Identify which cell holds the provided text, then report its [x, y] central coordinate. 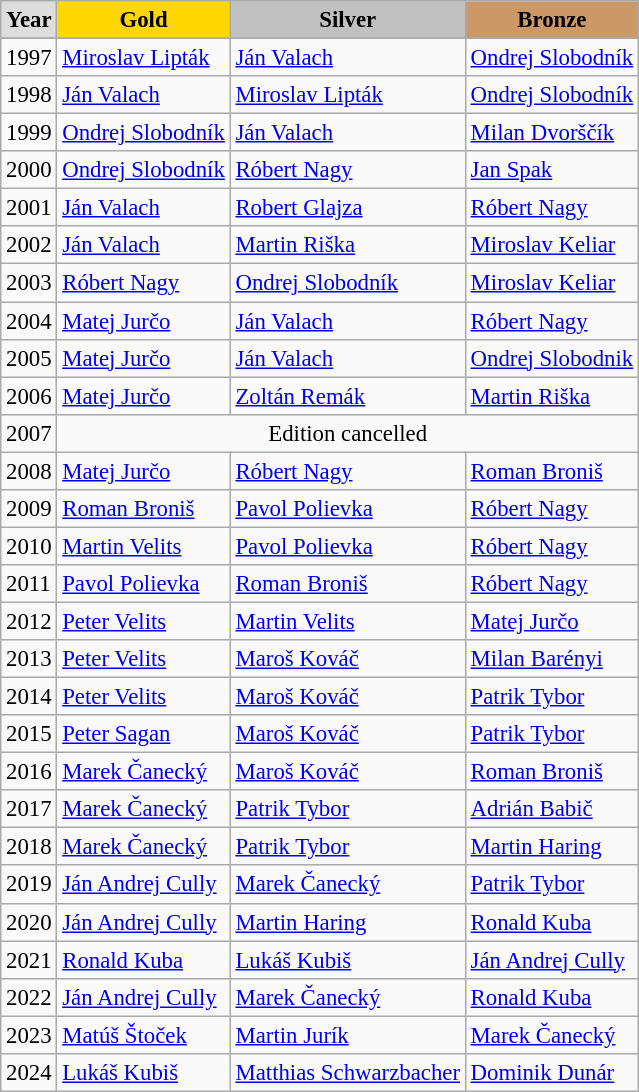
2001 [29, 208]
2013 [29, 659]
1998 [29, 95]
2019 [29, 885]
1999 [29, 133]
2005 [29, 358]
2010 [29, 546]
2014 [29, 697]
2016 [29, 772]
2008 [29, 471]
2022 [29, 997]
Silver [348, 20]
2000 [29, 170]
2003 [29, 283]
2024 [29, 1073]
Matthias Schwarzbacher [348, 1073]
Robert Glajza [348, 208]
1997 [29, 58]
Milan Barényi [552, 659]
Milan Dvorščík [552, 133]
Bronze [552, 20]
Martin Jurík [348, 1035]
Adrián Babič [552, 809]
Dominik Dunár [552, 1073]
Peter Sagan [144, 734]
2011 [29, 584]
2007 [29, 433]
2012 [29, 621]
Year [29, 20]
2002 [29, 245]
Edition cancelled [348, 433]
2004 [29, 321]
2020 [29, 922]
Ondrej Slobodnik [552, 358]
2021 [29, 960]
2018 [29, 847]
Matúš Štoček [144, 1035]
Zoltán Remák [348, 396]
2006 [29, 396]
2015 [29, 734]
2009 [29, 509]
2017 [29, 809]
2023 [29, 1035]
Jan Spak [552, 170]
Gold [144, 20]
